Search for the cell housing the specified text and yield its (X, Y) center coordinate. 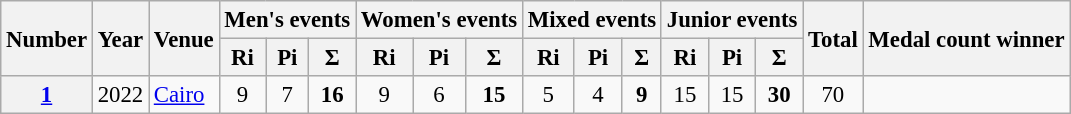
7 (288, 95)
2022 (120, 95)
Men's events (288, 20)
Junior events (732, 20)
Number (47, 38)
6 (440, 95)
Medal count winner (966, 38)
70 (833, 95)
16 (332, 95)
5 (548, 95)
Cairo (184, 95)
1 (47, 95)
Venue (184, 38)
4 (598, 95)
Year (120, 38)
Mixed events (592, 20)
Total (833, 38)
Women's events (440, 20)
30 (780, 95)
